Provide the (x, y) coordinate of the cell's center where the given text is located.  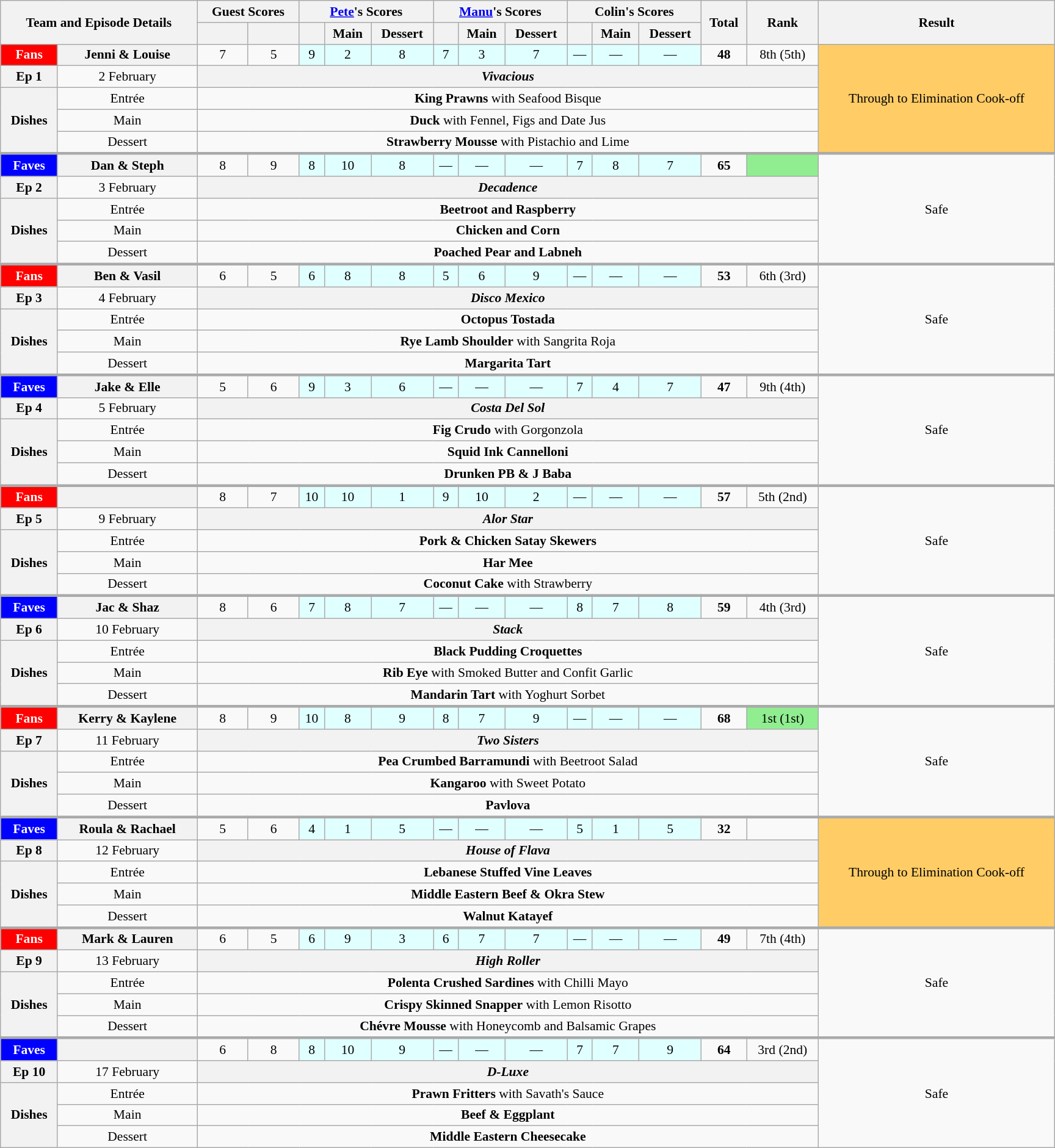
10 February (127, 630)
Ep 3 (29, 298)
Manu's Scores (501, 12)
Jake & Elle (127, 386)
Disco Mexico (508, 298)
5th (2nd) (783, 497)
Jenni & Louise (127, 55)
4 February (127, 298)
Jac & Shaz (127, 608)
Ep 10 (29, 1072)
Rank (783, 22)
King Prawns with Seafood Bisque (508, 99)
High Roller (508, 961)
3 February (127, 187)
8th (5th) (783, 55)
Mark & Lauren (127, 939)
Octopus Tostada (508, 320)
Chévre Mousse with Honeycomb and Balsamic Grapes (508, 1027)
68 (724, 718)
64 (724, 1050)
Crispy Skinned Snapper with Lemon Risotto (508, 1005)
Lebanese Stuffed Vine Leaves (508, 873)
Ep 8 (29, 851)
Middle Eastern Cheesecake (508, 1137)
Margarita Tart (508, 364)
Ep 9 (29, 961)
Kangaroo with Sweet Potato (508, 784)
17 February (127, 1072)
Vivacious (508, 77)
Costa Del Sol (508, 408)
Drunken PB & J Baba (508, 474)
Roula & Rachael (127, 829)
Pork & Chicken Satay Skewers (508, 541)
D-Luxe (508, 1072)
48 (724, 55)
Fig Crudo with Gorgonzola (508, 430)
Total (724, 22)
Ep 5 (29, 519)
9th (4th) (783, 386)
House of Flava (508, 851)
Ep 2 (29, 187)
Poached Pear and Labneh (508, 253)
Beetroot and Raspberry (508, 209)
12 February (127, 851)
Rib Eye with Smoked Butter and Confit Garlic (508, 673)
11 February (127, 740)
9 February (127, 519)
6th (3rd) (783, 276)
Rye Lamb Shoulder with Sangrita Roja (508, 342)
Ep 6 (29, 630)
5 February (127, 408)
Dan & Steph (127, 165)
Black Pudding Croquettes (508, 651)
Squid Ink Cannelloni (508, 452)
Polenta Crushed Sardines with Chilli Mayo (508, 983)
49 (724, 939)
Ep 7 (29, 740)
Two Sisters (508, 740)
Prawn Fritters with Savath's Sauce (508, 1094)
Chicken and Corn (508, 231)
Colin's Scores (634, 12)
2 February (127, 77)
Stack (508, 630)
Pea Crumbed Barramundi with Beetroot Salad (508, 762)
57 (724, 497)
Mandarin Tart with Yoghurt Sorbet (508, 696)
59 (724, 608)
47 (724, 386)
Result (937, 22)
Ben & Vasil (127, 276)
Duck with Fennel, Figs and Date Jus (508, 120)
Walnut Katayef (508, 917)
32 (724, 829)
Strawberry Mousse with Pistachio and Lime (508, 143)
Ep 4 (29, 408)
Middle Eastern Beef & Okra Stew (508, 894)
65 (724, 165)
Ep 1 (29, 77)
Pavlova (508, 806)
53 (724, 276)
Pete's Scores (366, 12)
Decadence (508, 187)
7th (4th) (783, 939)
Guest Scores (248, 12)
Har Mee (508, 563)
Kerry & Kaylene (127, 718)
3rd (2nd) (783, 1050)
Team and Episode Details (99, 22)
4th (3rd) (783, 608)
Alor Star (508, 519)
1st (1st) (783, 718)
13 February (127, 961)
Coconut Cake with Strawberry (508, 585)
Beef & Eggplant (508, 1115)
